Output the (x, y) coordinate of the center of the cell containing the given text.  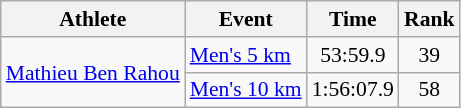
58 (430, 90)
Rank (430, 19)
Men's 5 km (246, 55)
Time (353, 19)
Mathieu Ben Rahou (93, 72)
1:56:07.9 (353, 90)
Event (246, 19)
39 (430, 55)
Men's 10 km (246, 90)
Athlete (93, 19)
53:59.9 (353, 55)
